Scan for the cell matching the given text and deliver its [x, y] coordinate at center. 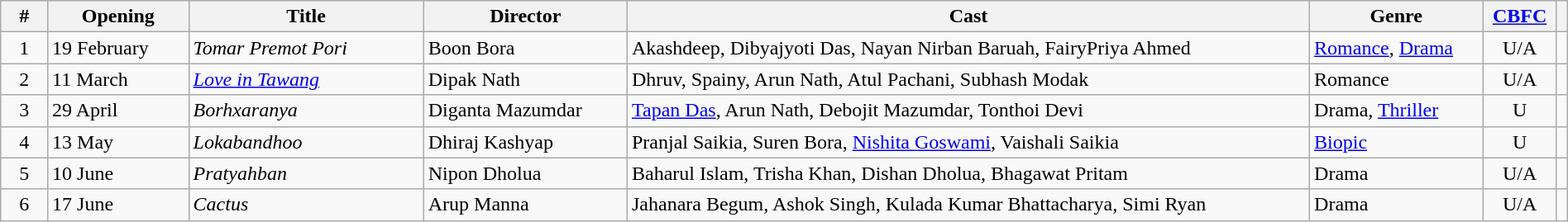
Jahanara Begum, Ashok Singh, Kulada Kumar Bhattacharya, Simi Ryan [968, 205]
Akashdeep, Dibyajyoti Das, Nayan Nirban Baruah, FairyPriya Ahmed [968, 48]
5 [25, 173]
Tapan Das, Arun Nath, Debojit Mazumdar, Tonthoi Devi [968, 111]
Cast [968, 17]
Romance, Drama [1396, 48]
6 [25, 205]
Biopic [1396, 142]
Baharul Islam, Trisha Khan, Dishan Dholua, Bhagawat Pritam [968, 173]
Tomar Premot Pori [306, 48]
11 March [118, 79]
1 [25, 48]
CBFC [1520, 17]
2 [25, 79]
Dhiraj Kashyap [525, 142]
Pranjal Saikia, Suren Bora, Nishita Goswami, Vaishali Saikia [968, 142]
4 [25, 142]
Title [306, 17]
29 April [118, 111]
Pratyahban [306, 173]
# [25, 17]
Borhxaranya [306, 111]
Director [525, 17]
Boon Bora [525, 48]
Genre [1396, 17]
Cactus [306, 205]
Dipak Nath [525, 79]
Love in Tawang [306, 79]
Drama, Thriller [1396, 111]
Opening [118, 17]
Romance [1396, 79]
Dhruv, Spainy, Arun Nath, Atul Pachani, Subhash Modak [968, 79]
Nipon Dholua [525, 173]
17 June [118, 205]
10 June [118, 173]
3 [25, 111]
Lokabandhoo [306, 142]
Diganta Mazumdar [525, 111]
19 February [118, 48]
13 May [118, 142]
Arup Manna [525, 205]
